Search for the cell housing the specified text and yield its (X, Y) center coordinate. 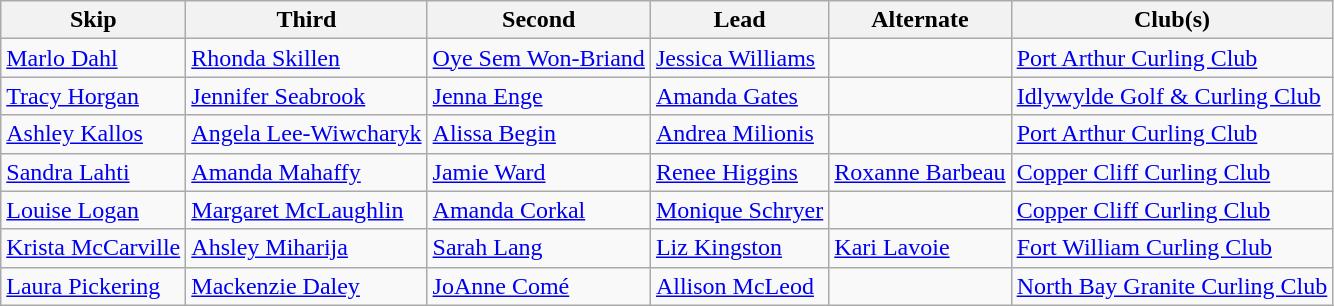
Liz Kingston (739, 248)
Mackenzie Daley (306, 286)
Margaret McLaughlin (306, 210)
Andrea Milionis (739, 134)
Monique Schryer (739, 210)
JoAnne Comé (538, 286)
Louise Logan (94, 210)
Club(s) (1172, 20)
Tracy Horgan (94, 96)
North Bay Granite Curling Club (1172, 286)
Amanda Gates (739, 96)
Amanda Corkal (538, 210)
Idlywylde Golf & Curling Club (1172, 96)
Fort William Curling Club (1172, 248)
Sarah Lang (538, 248)
Krista McCarville (94, 248)
Alternate (920, 20)
Marlo Dahl (94, 58)
Ashley Kallos (94, 134)
Kari Lavoie (920, 248)
Jenna Enge (538, 96)
Laura Pickering (94, 286)
Sandra Lahti (94, 172)
Allison McLeod (739, 286)
Third (306, 20)
Jennifer Seabrook (306, 96)
Rhonda Skillen (306, 58)
Lead (739, 20)
Jamie Ward (538, 172)
Skip (94, 20)
Angela Lee-Wiwcharyk (306, 134)
Alissa Begin (538, 134)
Renee Higgins (739, 172)
Ahsley Miharija (306, 248)
Oye Sem Won-Briand (538, 58)
Amanda Mahaffy (306, 172)
Jessica Williams (739, 58)
Roxanne Barbeau (920, 172)
Second (538, 20)
